Scan for the cell matching the given text and deliver its (X, Y) coordinate at center. 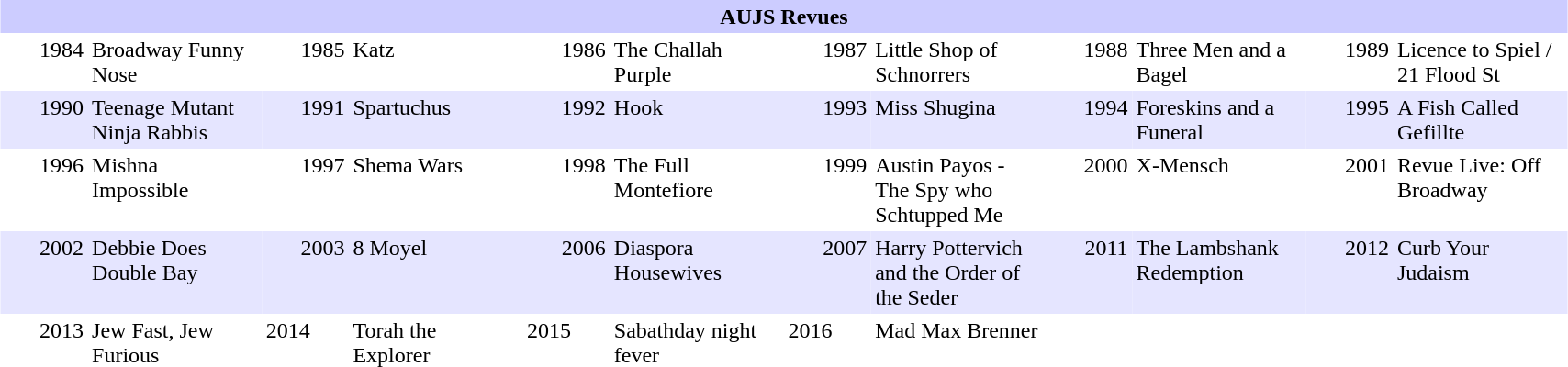
Spartuchus (436, 119)
2006 (567, 272)
AUJS Revues (784, 17)
1994 (1089, 119)
Licence to Spiel / 21 Flood St (1480, 62)
Harry Pottervich and the Order of the Seder (958, 272)
1993 (828, 119)
Katz (436, 62)
8 Moyel (436, 272)
X-Mensch (1219, 190)
2003 (305, 272)
Foreskins and a Funeral (1219, 119)
Diaspora Housewives (697, 272)
1992 (567, 119)
2007 (828, 272)
Miss Shugina (958, 119)
1997 (305, 190)
Three Men and a Bagel (1219, 62)
1985 (305, 62)
2011 (1089, 272)
1998 (567, 190)
Broadway Funny Nose (175, 62)
1988 (1089, 62)
1996 (44, 190)
Austin Payos - The Spy who Schtupped Me (958, 190)
1995 (1350, 119)
1987 (828, 62)
2001 (1350, 190)
The Lambshank Redemption (1219, 272)
1984 (44, 62)
2000 (1089, 190)
Little Shop of Schnorrers (958, 62)
Teenage Mutant Ninja Rabbis (175, 119)
1990 (44, 119)
1999 (828, 190)
2012 (1350, 272)
Debbie Does Double Bay (175, 272)
The Full Montefiore (697, 190)
Hook (697, 119)
Mishna Impossible (175, 190)
2002 (44, 272)
1989 (1350, 62)
A Fish Called Gefillte (1480, 119)
Shema Wars (436, 190)
Curb Your Judaism (1480, 272)
Revue Live: Off Broadway (1480, 190)
The Challah Purple (697, 62)
1991 (305, 119)
1986 (567, 62)
